Extract the (x, y) coordinate from the center of the cell holding the provided text.  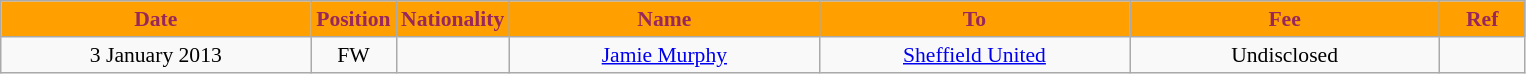
To (974, 19)
Jamie Murphy (664, 55)
Ref (1482, 19)
Undisclosed (1285, 55)
Date (156, 19)
Name (664, 19)
Nationality (452, 19)
Fee (1285, 19)
FW (354, 55)
Position (354, 19)
3 January 2013 (156, 55)
Sheffield United (974, 55)
